For the text-containing cell, return its midpoint in (x, y) coordinate format. 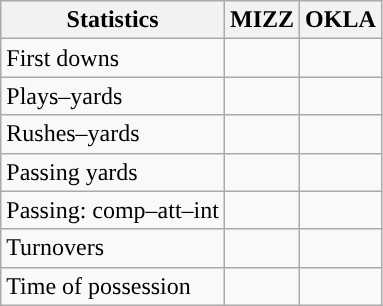
Passing yards (113, 172)
MIZZ (262, 20)
First downs (113, 58)
Turnovers (113, 248)
Passing: comp–att–int (113, 210)
Rushes–yards (113, 134)
Time of possession (113, 286)
OKLA (341, 20)
Statistics (113, 20)
Plays–yards (113, 96)
